For the text-containing cell, return its midpoint in (x, y) coordinate format. 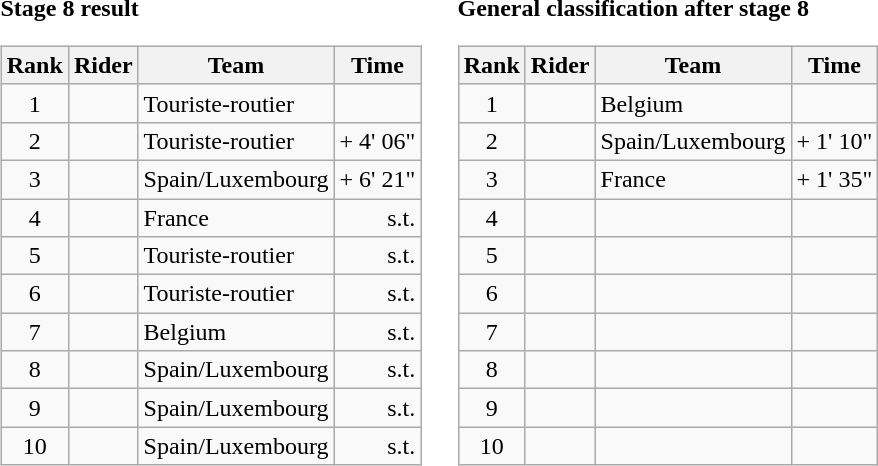
+ 1' 10" (834, 141)
+ 1' 35" (834, 179)
+ 4' 06" (378, 141)
+ 6' 21" (378, 179)
